Provide the (X, Y) coordinate of the cell's center where the given text is located.  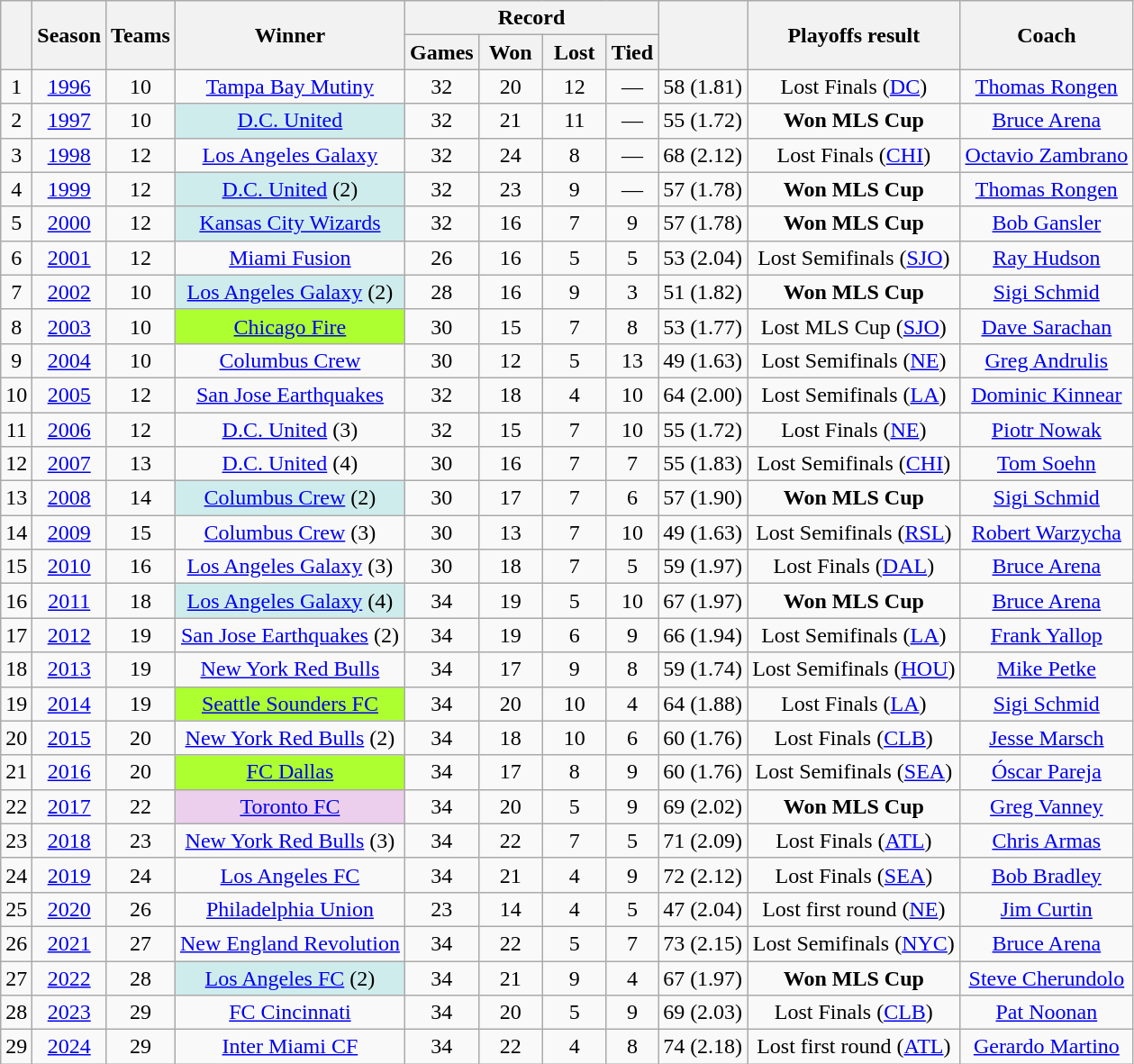
25 (16, 909)
Octavio Zambrano (1047, 155)
Lost first round (NE) (854, 909)
2008 (69, 498)
1999 (69, 189)
Lost Finals (ATL) (854, 841)
Ray Hudson (1047, 258)
Steve Cherundolo (1047, 978)
2013 (69, 669)
2002 (69, 292)
Lost Finals (NE) (854, 430)
2 (16, 121)
Lost Finals (DAL) (854, 567)
Dave Sarachan (1047, 326)
59 (1.74) (703, 669)
D.C. United (290, 121)
64 (1.88) (703, 704)
1996 (69, 86)
Lost Semifinals (NE) (854, 360)
2016 (69, 772)
Teams (141, 35)
Los Angeles Galaxy (2) (290, 292)
Los Angeles FC (2) (290, 978)
Los Angeles FC (290, 875)
Columbus Crew (290, 360)
Tom Soehn (1047, 464)
2015 (69, 738)
Inter Miami CF (290, 1047)
Lost Semifinals (NYC) (854, 943)
2017 (69, 806)
Bob Gansler (1047, 223)
Lost Semifinals (SJO) (854, 258)
2012 (69, 635)
72 (2.12) (703, 875)
55 (1.83) (703, 464)
New York Red Bulls (2) (290, 738)
2005 (69, 395)
Miami Fusion (290, 258)
Lost first round (ATL) (854, 1047)
Lost Finals (CHI) (854, 155)
Lost Finals (DC) (854, 86)
2009 (69, 532)
FC Dallas (290, 772)
D.C. United (2) (290, 189)
47 (2.04) (703, 909)
2022 (69, 978)
Chicago Fire (290, 326)
Seattle Sounders FC (290, 704)
Dominic Kinnear (1047, 395)
2011 (69, 601)
San Jose Earthquakes (290, 395)
Columbus Crew (2) (290, 498)
2019 (69, 875)
Playoffs result (854, 35)
69 (2.03) (703, 1013)
D.C. United (4) (290, 464)
71 (2.09) (703, 841)
2023 (69, 1013)
2018 (69, 841)
53 (1.77) (703, 326)
2003 (69, 326)
2006 (69, 430)
74 (2.18) (703, 1047)
Los Angeles Galaxy (3) (290, 567)
New York Red Bulls (3) (290, 841)
2007 (69, 464)
Lost Finals (LA) (854, 704)
2014 (69, 704)
New England Revolution (290, 943)
Lost MLS Cup (SJO) (854, 326)
Winner (290, 35)
2004 (69, 360)
2024 (69, 1047)
1997 (69, 121)
2020 (69, 909)
Greg Vanney (1047, 806)
Los Angeles Galaxy (4) (290, 601)
68 (2.12) (703, 155)
San Jose Earthquakes (2) (290, 635)
59 (1.97) (703, 567)
Mike Petke (1047, 669)
Games (441, 52)
Philadelphia Union (290, 909)
Kansas City Wizards (290, 223)
Lost Semifinals (SEA) (854, 772)
Frank Yallop (1047, 635)
Lost Semifinals (RSL) (854, 532)
D.C. United (3) (290, 430)
Tampa Bay Mutiny (290, 86)
Robert Warzycha (1047, 532)
Greg Andrulis (1047, 360)
Season (69, 35)
1998 (69, 155)
2000 (69, 223)
66 (1.94) (703, 635)
New York Red Bulls (290, 669)
2001 (69, 258)
Lost Semifinals (HOU) (854, 669)
51 (1.82) (703, 292)
Tied (632, 52)
2010 (69, 567)
Toronto FC (290, 806)
Los Angeles Galaxy (290, 155)
69 (2.02) (703, 806)
53 (2.04) (703, 258)
Lost (575, 52)
58 (1.81) (703, 86)
Lost Semifinals (CHI) (854, 464)
Óscar Pareja (1047, 772)
73 (2.15) (703, 943)
Jesse Marsch (1047, 738)
Columbus Crew (3) (290, 532)
Jim Curtin (1047, 909)
57 (1.90) (703, 498)
64 (2.00) (703, 395)
Bob Bradley (1047, 875)
Coach (1047, 35)
Pat Noonan (1047, 1013)
Record (531, 18)
Gerardo Martino (1047, 1047)
1 (16, 86)
Chris Armas (1047, 841)
Piotr Nowak (1047, 430)
FC Cincinnati (290, 1013)
2021 (69, 943)
Lost Finals (SEA) (854, 875)
Won (510, 52)
